Locate the cell with the specified text and output its [X, Y] center coordinate. 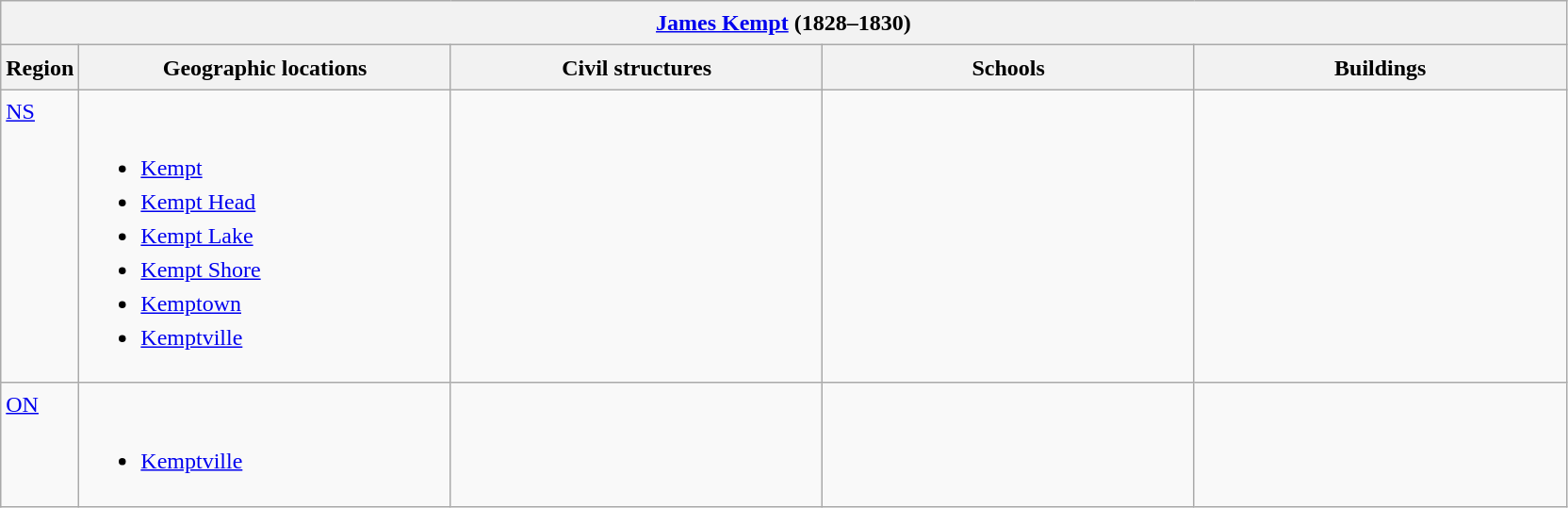
Schools [1008, 68]
Geographic locations [266, 68]
Buildings [1380, 68]
ON [40, 445]
Kemptville [266, 445]
Region [40, 68]
James Kempt (1828–1830) [784, 23]
Civil structures [637, 68]
NS [40, 236]
KemptKempt HeadKempt LakeKempt ShoreKemptownKemptville [266, 236]
